Output the [X, Y] coordinate of the center of the cell containing the given text.  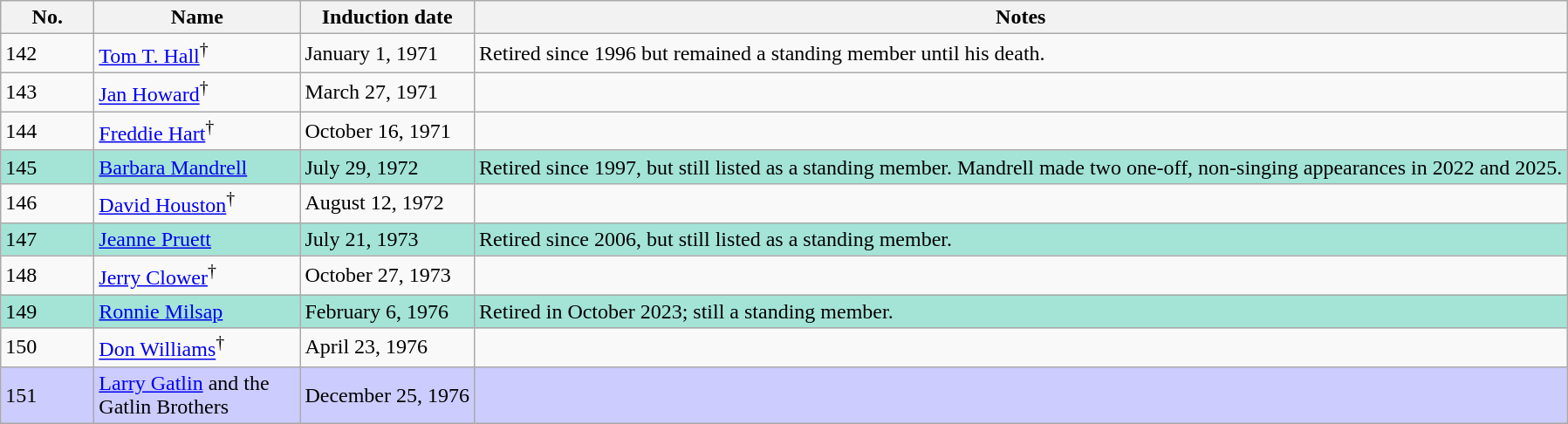
148 [47, 276]
Jan Howard† [197, 92]
145 [47, 167]
August 12, 1972 [387, 204]
Retired since 2006, but still listed as a standing member. [1021, 239]
142 [47, 54]
Ronnie Milsap [197, 311]
Tom T. Hall† [197, 54]
July 21, 1973 [387, 239]
149 [47, 311]
David Houston† [197, 204]
143 [47, 92]
No. [47, 17]
December 25, 1976 [387, 394]
Barbara Mandrell [197, 167]
July 29, 1972 [387, 167]
Larry Gatlin and the Gatlin Brothers [197, 394]
Name [197, 17]
147 [47, 239]
Retired since 1997, but still listed as a standing member. Mandrell made two one-off, non-singing appearances in 2022 and 2025. [1021, 167]
Jeanne Pruett [197, 239]
Don Williams† [197, 347]
Notes [1021, 17]
March 27, 1971 [387, 92]
144 [47, 131]
Induction date [387, 17]
October 27, 1973 [387, 276]
150 [47, 347]
Retired in October 2023; still a standing member. [1021, 311]
Jerry Clower† [197, 276]
October 16, 1971 [387, 131]
Freddie Hart† [197, 131]
Retired since 1996 but remained a standing member until his death. [1021, 54]
February 6, 1976 [387, 311]
151 [47, 394]
April 23, 1976 [387, 347]
146 [47, 204]
January 1, 1971 [387, 54]
